Pinpoint the cell where the given text exists, returning its [x, y] midpoint coordinate. 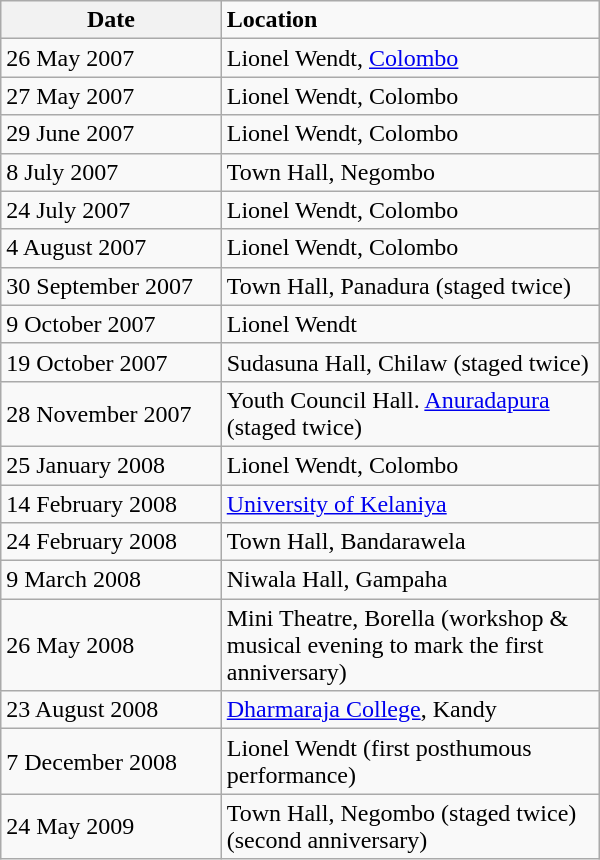
24 February 2008 [111, 542]
Niwala Hall, Gampaha [410, 580]
Dharmaraja College, Kandy [410, 710]
25 January 2008 [111, 465]
4 August 2007 [111, 248]
28 November 2007 [111, 414]
29 June 2007 [111, 134]
Town Hall, Negombo (staged twice)(second anniversary) [410, 826]
8 July 2007 [111, 172]
19 October 2007 [111, 362]
University of Kelaniya [410, 503]
26 May 2008 [111, 645]
9 March 2008 [111, 580]
9 October 2007 [111, 324]
23 August 2008 [111, 710]
Location [410, 20]
Town Hall, Panadura (staged twice) [410, 286]
Date [111, 20]
Town Hall, Negombo [410, 172]
Town Hall, Bandarawela [410, 542]
27 May 2007 [111, 96]
Mini Theatre, Borella (workshop & musical evening to mark the first anniversary) [410, 645]
Sudasuna Hall, Chilaw (staged twice) [410, 362]
26 May 2007 [111, 58]
14 February 2008 [111, 503]
7 December 2008 [111, 762]
Youth Council Hall. Anuradapura (staged twice) [410, 414]
Lionel Wendt [410, 324]
Lionel Wendt (first posthumous performance) [410, 762]
30 September 2007 [111, 286]
24 May 2009 [111, 826]
24 July 2007 [111, 210]
